Detect which cell encompasses the target text, then output its [X, Y] center coordinate. 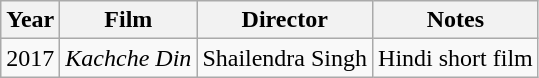
Film [128, 20]
Kachche Din [128, 58]
Hindi short film [456, 58]
Shailendra Singh [285, 58]
Year [30, 20]
Notes [456, 20]
Director [285, 20]
2017 [30, 58]
